Pinpoint the cell where the given text exists, returning its [X, Y] midpoint coordinate. 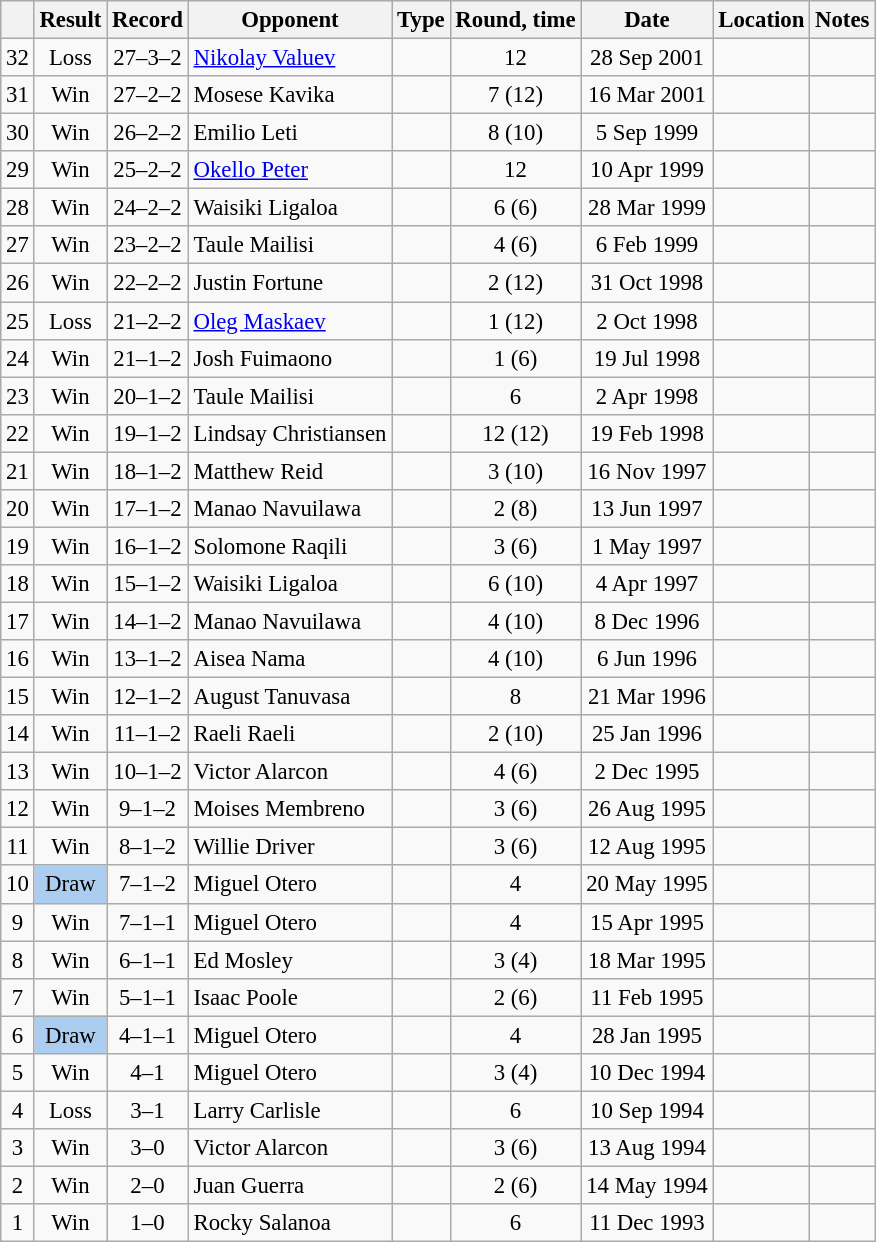
28 [18, 208]
1–0 [148, 1223]
16 [18, 659]
21 [18, 471]
19 Jul 1998 [647, 358]
Emilio Leti [290, 133]
22–2–2 [148, 283]
30 [18, 133]
23–2–2 [148, 245]
17–1–2 [148, 509]
2 Apr 1998 [647, 396]
Opponent [290, 20]
26–2–2 [148, 133]
Moises Membreno [290, 809]
26 [18, 283]
27–3–2 [148, 58]
Josh Fuimaono [290, 358]
1 May 1997 [647, 546]
5–1–1 [148, 997]
3–1 [148, 1110]
Justin Fortune [290, 283]
25 [18, 321]
10 Apr 1999 [647, 170]
11 Feb 1995 [647, 997]
Willie Driver [290, 847]
28 Jan 1995 [647, 1035]
21 Mar 1996 [647, 697]
11–1–2 [148, 734]
32 [18, 58]
14 May 1994 [647, 1185]
18 [18, 584]
20 [18, 509]
Mosese Kavika [290, 95]
Lindsay Christiansen [290, 433]
16 Mar 2001 [647, 95]
5 [18, 1073]
3 (10) [516, 471]
7 (12) [516, 95]
Location [762, 20]
11 [18, 847]
10–1–2 [148, 772]
7 [18, 997]
24 [18, 358]
Nikolay Valuev [290, 58]
21–1–2 [148, 358]
13 Jun 1997 [647, 509]
4–1–1 [148, 1035]
Record [148, 20]
5 Sep 1999 [647, 133]
6 (10) [516, 584]
31 Oct 1998 [647, 283]
6–1–1 [148, 960]
1 [18, 1223]
Type [421, 20]
4 Apr 1997 [647, 584]
Okello Peter [290, 170]
13 [18, 772]
6 Feb 1999 [647, 245]
27 [18, 245]
25 Jan 1996 [647, 734]
8–1–2 [148, 847]
18–1–2 [148, 471]
8 Dec 1996 [647, 621]
16–1–2 [148, 546]
28 Mar 1999 [647, 208]
22 [18, 433]
27–2–2 [148, 95]
3 [18, 1148]
2 [18, 1185]
13 Aug 1994 [647, 1148]
Solomone Raqili [290, 546]
3–0 [148, 1148]
Ed Mosley [290, 960]
16 Nov 1997 [647, 471]
15–1–2 [148, 584]
12–1–2 [148, 697]
20–1–2 [148, 396]
28 Sep 2001 [647, 58]
2 (10) [516, 734]
2–0 [148, 1185]
Date [647, 20]
Rocky Salanoa [290, 1223]
Aisea Nama [290, 659]
Round, time [516, 20]
2 Dec 1995 [647, 772]
24–2–2 [148, 208]
13–1–2 [148, 659]
2 (12) [516, 283]
9–1–2 [148, 809]
1 (6) [516, 358]
2 (8) [516, 509]
Raeli Raeli [290, 734]
6 (6) [516, 208]
Isaac Poole [290, 997]
14 [18, 734]
14–1–2 [148, 621]
Result [70, 20]
8 (10) [516, 133]
2 Oct 1998 [647, 321]
19–1–2 [148, 433]
Juan Guerra [290, 1185]
23 [18, 396]
19 [18, 546]
Notes [842, 20]
Oleg Maskaev [290, 321]
15 [18, 697]
9 [18, 922]
31 [18, 95]
7–1–2 [148, 885]
18 Mar 1995 [647, 960]
7–1–1 [148, 922]
Larry Carlisle [290, 1110]
10 [18, 885]
15 Apr 1995 [647, 922]
26 Aug 1995 [647, 809]
Matthew Reid [290, 471]
4–1 [148, 1073]
10 Dec 1994 [647, 1073]
29 [18, 170]
17 [18, 621]
12 Aug 1995 [647, 847]
19 Feb 1998 [647, 433]
12 (12) [516, 433]
6 Jun 1996 [647, 659]
25–2–2 [148, 170]
20 May 1995 [647, 885]
11 Dec 1993 [647, 1223]
August Tanuvasa [290, 697]
10 Sep 1994 [647, 1110]
21–2–2 [148, 321]
1 (12) [516, 321]
